Scan for the cell matching the given text and deliver its (X, Y) coordinate at center. 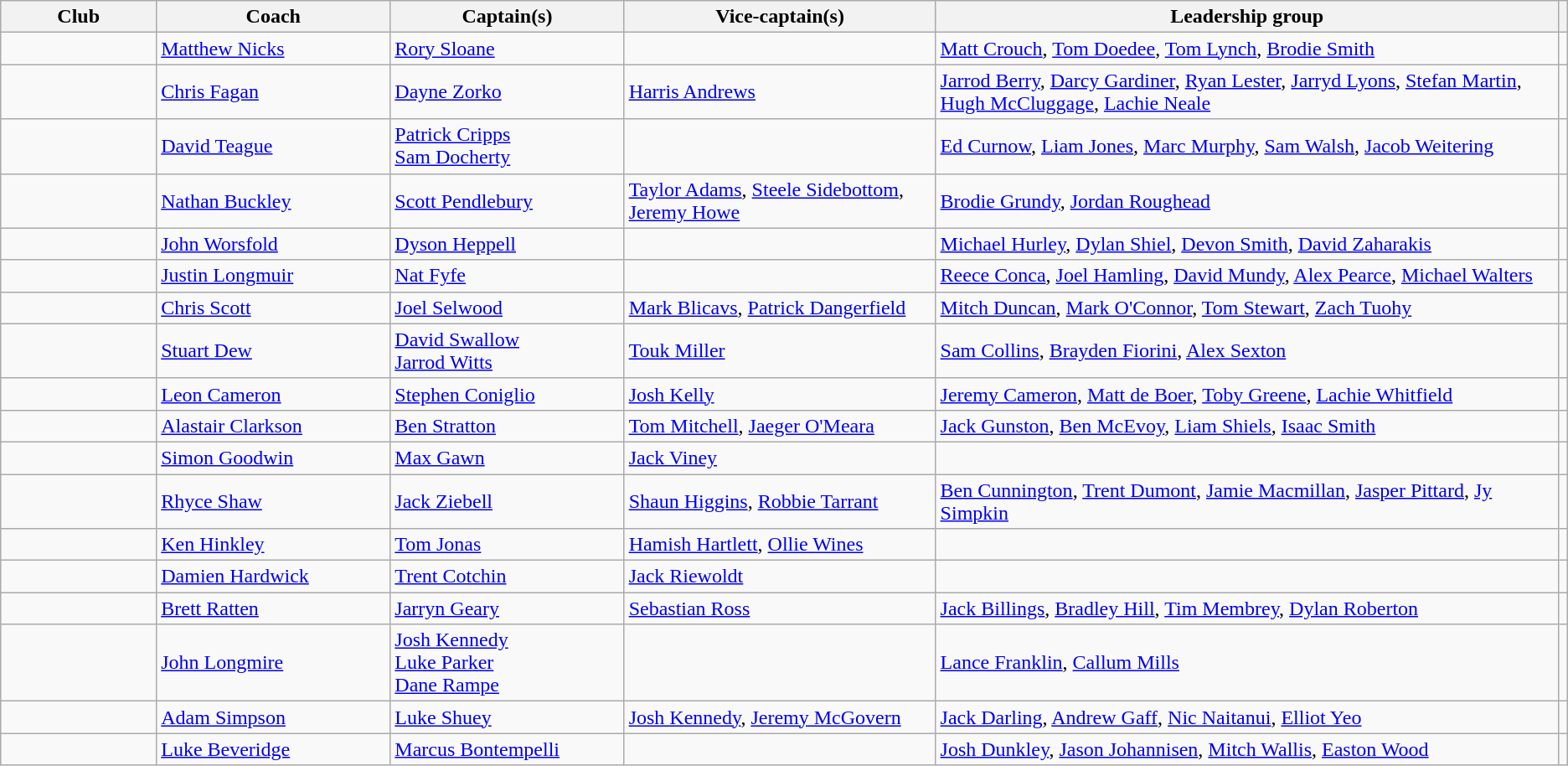
Brodie Grundy, Jordan Roughead (1246, 201)
David Teague (273, 146)
Captain(s) (508, 17)
Patrick CrippsSam Docherty (508, 146)
Chris Fagan (273, 92)
Marcus Bontempelli (508, 749)
Tom Jonas (508, 545)
Chris Scott (273, 308)
John Worsfold (273, 244)
Leon Cameron (273, 394)
Vice-captain(s) (780, 17)
Jack Riewoldt (780, 577)
Jeremy Cameron, Matt de Boer, Toby Greene, Lachie Whitfield (1246, 394)
Club (79, 17)
Brett Ratten (273, 608)
Josh Kennedy, Jeremy McGovern (780, 717)
Simon Goodwin (273, 458)
David SwallowJarrod Witts (508, 350)
John Longmire (273, 663)
Trent Cotchin (508, 577)
Damien Hardwick (273, 577)
Jack Billings, Bradley Hill, Tim Membrey, Dylan Roberton (1246, 608)
Dyson Heppell (508, 244)
Lance Franklin, Callum Mills (1246, 663)
Sam Collins, Brayden Fiorini, Alex Sexton (1246, 350)
Leadership group (1246, 17)
Mark Blicavs, Patrick Dangerfield (780, 308)
Ken Hinkley (273, 545)
Nat Fyfe (508, 276)
Mitch Duncan, Mark O'Connor, Tom Stewart, Zach Tuohy (1246, 308)
Taylor Adams, Steele Sidebottom, Jeremy Howe (780, 201)
Scott Pendlebury (508, 201)
Matthew Nicks (273, 49)
Sebastian Ross (780, 608)
Max Gawn (508, 458)
Rory Sloane (508, 49)
Jack Viney (780, 458)
Rhyce Shaw (273, 501)
Tom Mitchell, Jaeger O'Meara (780, 426)
Touk Miller (780, 350)
Stephen Coniglio (508, 394)
Ben Cunnington, Trent Dumont, Jamie Macmillan, Jasper Pittard, Jy Simpkin (1246, 501)
Luke Beveridge (273, 749)
Justin Longmuir (273, 276)
Shaun Higgins, Robbie Tarrant (780, 501)
Jack Gunston, Ben McEvoy, Liam Shiels, Isaac Smith (1246, 426)
Nathan Buckley (273, 201)
Dayne Zorko (508, 92)
Jarrod Berry, Darcy Gardiner, Ryan Lester, Jarryd Lyons, Stefan Martin, Hugh McCluggage, Lachie Neale (1246, 92)
Ed Curnow, Liam Jones, Marc Murphy, Sam Walsh, Jacob Weitering (1246, 146)
Ben Stratton (508, 426)
Matt Crouch, Tom Doedee, Tom Lynch, Brodie Smith (1246, 49)
Hamish Hartlett, Ollie Wines (780, 545)
Josh Dunkley, Jason Johannisen, Mitch Wallis, Easton Wood (1246, 749)
Michael Hurley, Dylan Shiel, Devon Smith, David Zaharakis (1246, 244)
Reece Conca, Joel Hamling, David Mundy, Alex Pearce, Michael Walters (1246, 276)
Josh KennedyLuke ParkerDane Rampe (508, 663)
Luke Shuey (508, 717)
Joel Selwood (508, 308)
Jarryn Geary (508, 608)
Josh Kelly (780, 394)
Alastair Clarkson (273, 426)
Adam Simpson (273, 717)
Stuart Dew (273, 350)
Coach (273, 17)
Jack Darling, Andrew Gaff, Nic Naitanui, Elliot Yeo (1246, 717)
Harris Andrews (780, 92)
Jack Ziebell (508, 501)
